Output the [x, y] coordinate of the center of the cell containing the given text.  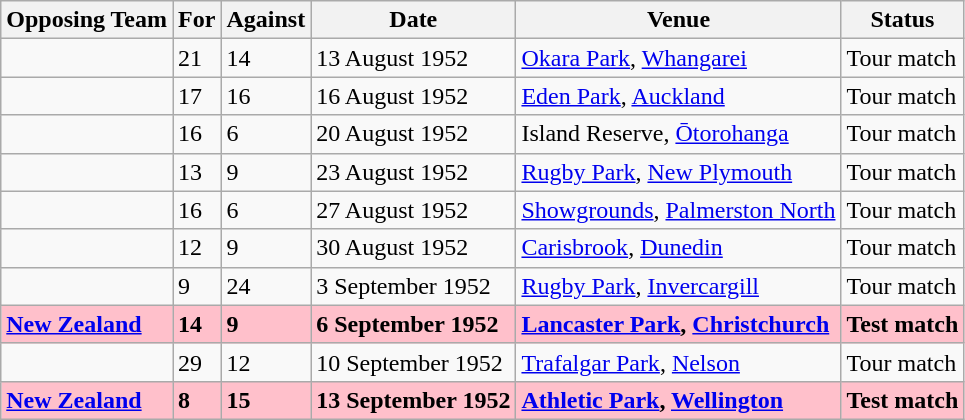
6 September 1952 [414, 324]
Against [266, 20]
16 August 1952 [414, 96]
Island Reserve, Ōtorohanga [678, 134]
Status [902, 20]
Athletic Park, Wellington [678, 400]
15 [266, 400]
20 August 1952 [414, 134]
13 [197, 172]
23 August 1952 [414, 172]
24 [266, 286]
10 September 1952 [414, 362]
Lancaster Park, Christchurch [678, 324]
Date [414, 20]
8 [197, 400]
13 September 1952 [414, 400]
21 [197, 58]
13 August 1952 [414, 58]
Carisbrook, Dunedin [678, 248]
Okara Park, Whangarei [678, 58]
Showgrounds, Palmerston North [678, 210]
Opposing Team [87, 20]
Rugby Park, Invercargill [678, 286]
Venue [678, 20]
Rugby Park, New Plymouth [678, 172]
27 August 1952 [414, 210]
17 [197, 96]
For [197, 20]
3 September 1952 [414, 286]
29 [197, 362]
Eden Park, Auckland [678, 96]
30 August 1952 [414, 248]
Trafalgar Park, Nelson [678, 362]
